From the cell containing the given text, extract its center point as [x, y] coordinate. 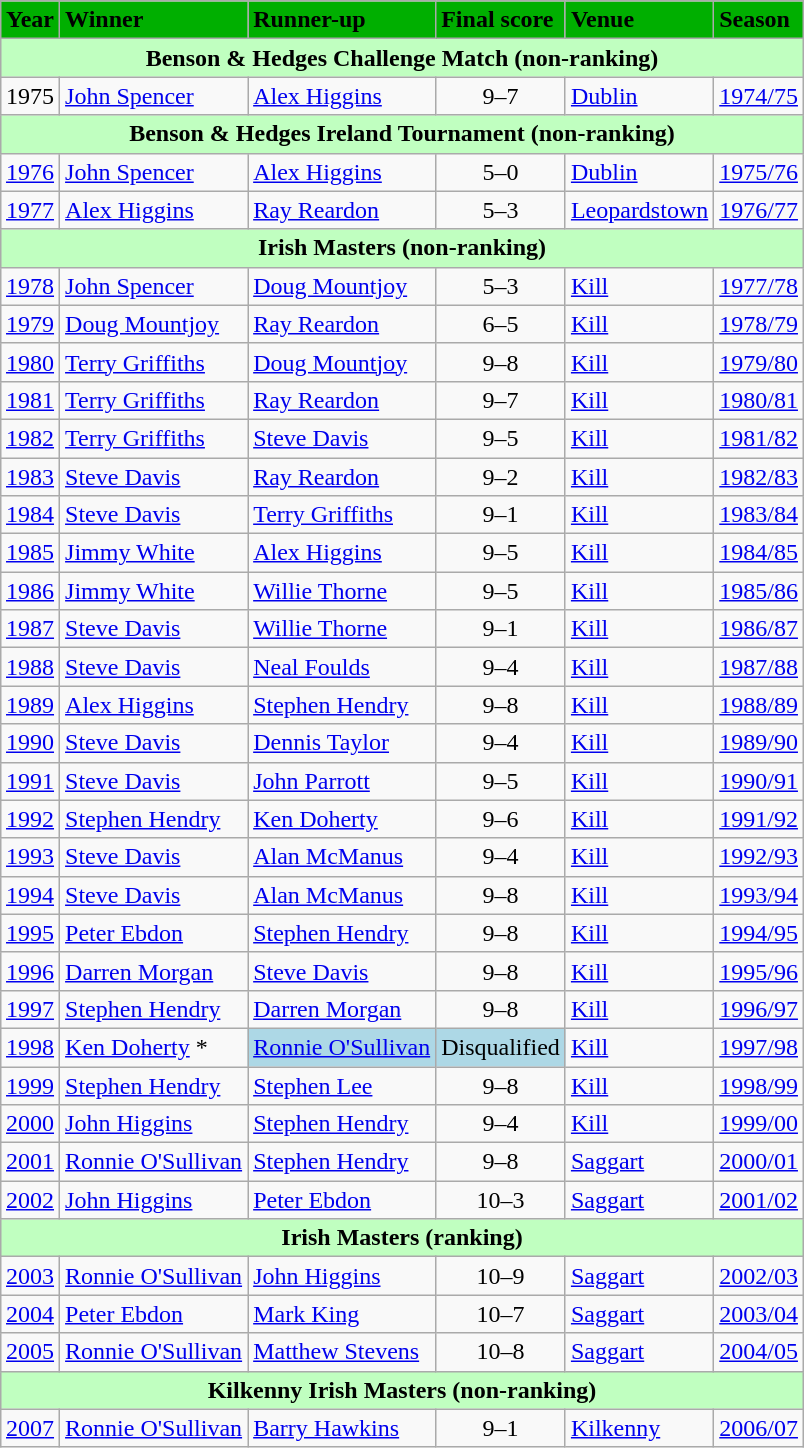
1997 [30, 1009]
1986/87 [759, 629]
2001/02 [759, 1200]
1991 [30, 781]
1992/93 [759, 857]
1990 [30, 743]
Dennis Taylor [342, 743]
Stephen Lee [342, 1085]
1979 [30, 324]
1984 [30, 515]
1978/79 [759, 324]
1988 [30, 667]
1990/91 [759, 781]
1989/90 [759, 743]
Final score [501, 20]
Winner [154, 20]
9–2 [501, 477]
1994/95 [759, 933]
1998 [30, 1047]
2000 [30, 1124]
1987/88 [759, 667]
1982 [30, 438]
Disqualified [501, 1047]
2006/07 [759, 1428]
2004/05 [759, 1352]
Venue [639, 20]
5–0 [501, 172]
1983 [30, 477]
2000/01 [759, 1162]
2003 [30, 1276]
1981/82 [759, 438]
2007 [30, 1428]
1976 [30, 172]
Ken Doherty * [154, 1047]
6–5 [501, 324]
Ken Doherty [342, 819]
2005 [30, 1352]
1993 [30, 857]
2002/03 [759, 1276]
1994 [30, 895]
1977/78 [759, 286]
2003/04 [759, 1314]
Matthew Stevens [342, 1352]
1978 [30, 286]
9–6 [501, 819]
Neal Foulds [342, 667]
10–3 [501, 1200]
1982/83 [759, 477]
Irish Masters (non-ranking) [402, 248]
1974/75 [759, 96]
2004 [30, 1314]
10–8 [501, 1352]
1980 [30, 362]
1980/81 [759, 400]
1996 [30, 971]
Leopardstown [639, 210]
1985/86 [759, 591]
1995 [30, 933]
1991/92 [759, 819]
1984/85 [759, 553]
1977 [30, 210]
Barry Hawkins [342, 1428]
1997/98 [759, 1047]
1981 [30, 400]
1979/80 [759, 362]
10–7 [501, 1314]
2001 [30, 1162]
1999 [30, 1085]
Irish Masters (ranking) [402, 1238]
Benson & Hedges Challenge Match (non-ranking) [402, 58]
Year [30, 20]
Benson & Hedges Ireland Tournament (non-ranking) [402, 134]
Mark King [342, 1314]
Kilkenny Irish Masters (non-ranking) [402, 1390]
1989 [30, 705]
1988/89 [759, 705]
1983/84 [759, 515]
2002 [30, 1200]
1976/77 [759, 210]
1993/94 [759, 895]
Season [759, 20]
1975/76 [759, 172]
John Parrott [342, 781]
1992 [30, 819]
1985 [30, 553]
1975 [30, 96]
1996/97 [759, 1009]
1987 [30, 629]
1995/96 [759, 971]
1986 [30, 591]
10–9 [501, 1276]
1999/00 [759, 1124]
1998/99 [759, 1085]
Runner-up [342, 20]
Kilkenny [639, 1428]
